Determine the [X, Y] coordinate at the center of the cell enclosing the given text.  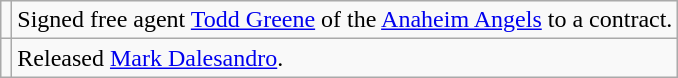
Released Mark Dalesandro. [345, 58]
Signed free agent Todd Greene of the Anaheim Angels to a contract. [345, 20]
